Provide the [X, Y] coordinate of the cell's center where the given text is located.  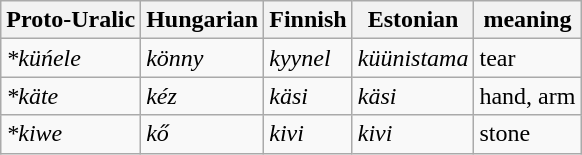
kő [202, 134]
stone [528, 134]
*küńele [71, 58]
Hungarian [202, 20]
meaning [528, 20]
kéz [202, 96]
tear [528, 58]
Finnish [308, 20]
hand, arm [528, 96]
Estonian [413, 20]
*käte [71, 96]
könny [202, 58]
küünistama [413, 58]
Proto-Uralic [71, 20]
*kiwe [71, 134]
kyynel [308, 58]
